Return [X, Y] of the center of cell containing provided text 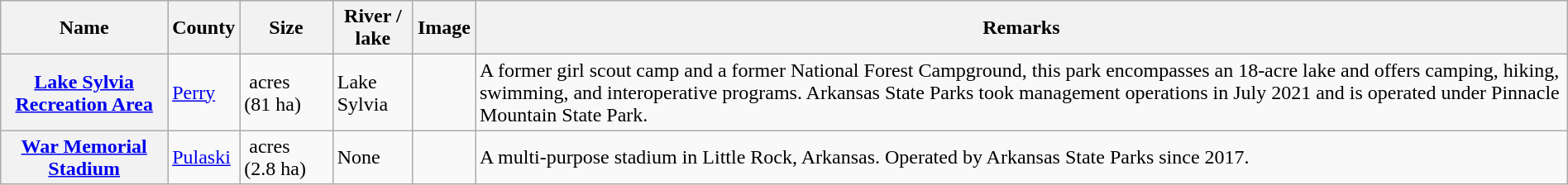
None [372, 157]
Size [286, 28]
Pulaski [203, 157]
Remarks [1021, 28]
Lake Sylvia Recreation Area [84, 92]
War Memorial Stadium [84, 157]
Lake Sylvia [372, 92]
County [203, 28]
acres (81 ha) [286, 92]
Perry [203, 92]
acres (2.8 ha) [286, 157]
River / lake [372, 28]
Image [443, 28]
Name [84, 28]
A multi-purpose stadium in Little Rock, Arkansas. Operated by Arkansas State Parks since 2017. [1021, 157]
